From the cell containing the given text, extract its center point as (X, Y) coordinate. 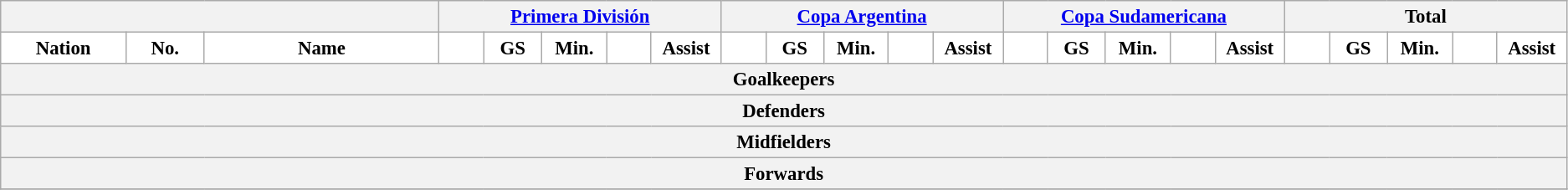
Total (1426, 17)
Forwards (784, 174)
Defenders (784, 111)
Goalkeepers (784, 80)
Copa Argentina (862, 17)
Name (321, 49)
Nation (64, 49)
Midfielders (784, 142)
No. (165, 49)
Copa Sudamericana (1143, 17)
Primera División (581, 17)
